Pinpoint the cell where the given text exists, returning its (X, Y) midpoint coordinate. 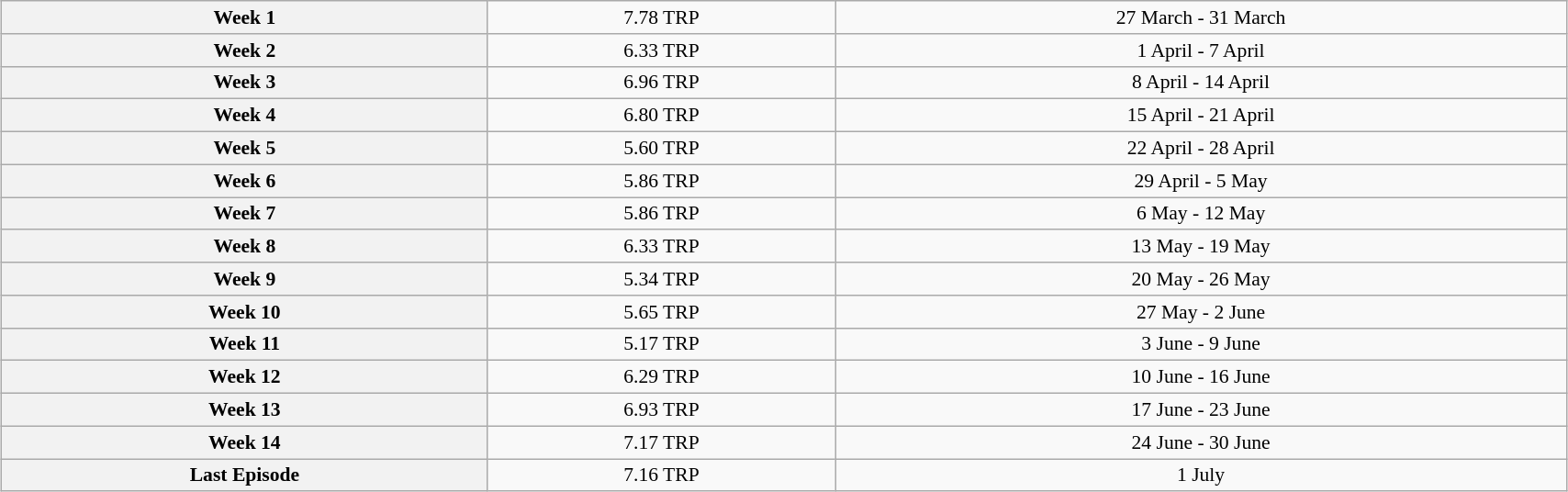
Week 10 (245, 312)
8 April - 14 April (1201, 83)
Week 2 (245, 50)
3 June - 9 June (1201, 344)
6.96 TRP (661, 83)
6.29 TRP (661, 377)
6 May - 12 May (1201, 214)
6.80 TRP (661, 116)
22 April - 28 April (1201, 149)
7.16 TRP (661, 475)
Week 8 (245, 247)
5.65 TRP (661, 312)
1 July (1201, 475)
6.93 TRP (661, 410)
10 June - 16 June (1201, 377)
Week 13 (245, 410)
13 May - 19 May (1201, 247)
1 April - 7 April (1201, 50)
29 April - 5 May (1201, 181)
Week 14 (245, 442)
5.60 TRP (661, 149)
Week 11 (245, 344)
Week 5 (245, 149)
17 June - 23 June (1201, 410)
27 May - 2 June (1201, 312)
Week 4 (245, 116)
27 March - 31 March (1201, 17)
7.17 TRP (661, 442)
7.78 TRP (661, 17)
Week 12 (245, 377)
Week 3 (245, 83)
Week 6 (245, 181)
Week 1 (245, 17)
Week 7 (245, 214)
24 June - 30 June (1201, 442)
15 April - 21 April (1201, 116)
5.34 TRP (661, 279)
Week 9 (245, 279)
20 May - 26 May (1201, 279)
5.17 TRP (661, 344)
Last Episode (245, 475)
